For the text-containing cell, return its midpoint in (x, y) coordinate format. 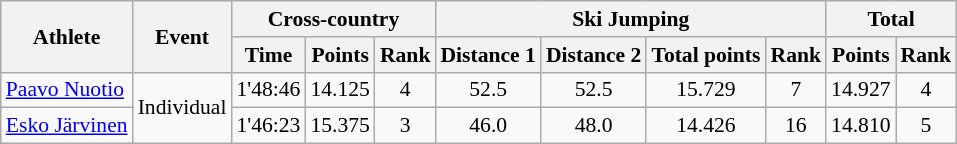
Esko Järvinen (67, 126)
Ski Jumping (630, 19)
7 (796, 90)
Total points (706, 55)
Cross-country (333, 19)
14.426 (706, 126)
1'48:46 (268, 90)
48.0 (594, 126)
46.0 (488, 126)
Individual (182, 108)
15.729 (706, 90)
Paavo Nuotio (67, 90)
1'46:23 (268, 126)
5 (926, 126)
16 (796, 126)
15.375 (340, 126)
3 (406, 126)
14.927 (860, 90)
Distance 2 (594, 55)
14.810 (860, 126)
Time (268, 55)
Athlete (67, 36)
Total (891, 19)
Distance 1 (488, 55)
14.125 (340, 90)
Event (182, 36)
